For the text-containing cell, return its midpoint in (X, Y) coordinate format. 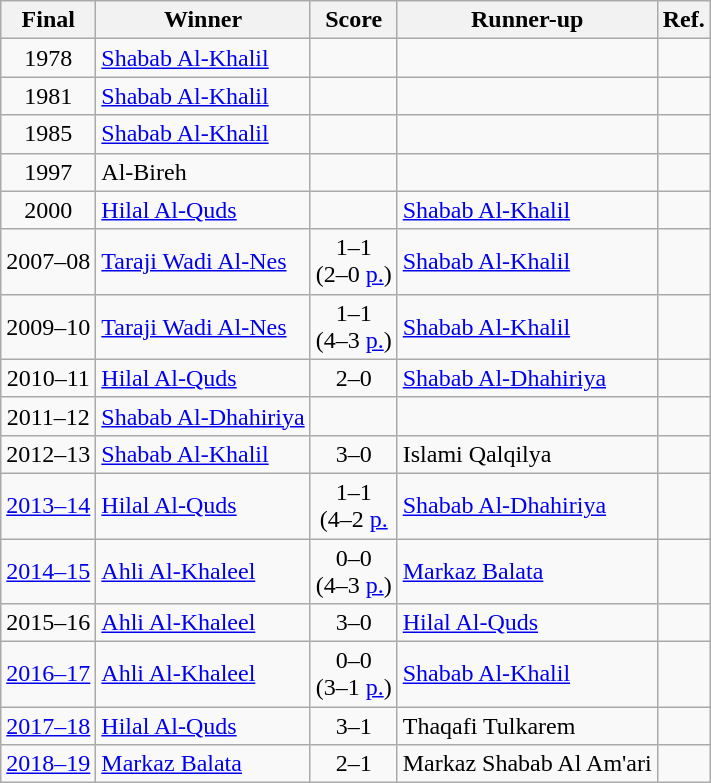
2007–08 (48, 262)
2016–17 (48, 674)
2013–14 (48, 506)
Al-Bireh (203, 172)
0–0(3–1 p.) (354, 674)
0–0(4–3 p.) (354, 570)
Ref. (684, 20)
2010–11 (48, 378)
Markaz Shabab Al Am'ari (527, 764)
1997 (48, 172)
Islami Qalqilya (527, 454)
2017–18 (48, 726)
1985 (48, 134)
2–0 (354, 378)
Score (354, 20)
Thaqafi Tulkarem (527, 726)
2000 (48, 210)
Winner (203, 20)
Final (48, 20)
2–1 (354, 764)
2015–16 (48, 623)
1–1(4–2 p. (354, 506)
1–1(2–0 p.) (354, 262)
Runner-up (527, 20)
1–1(4–3 p.) (354, 326)
2009–10 (48, 326)
2011–12 (48, 416)
2018–19 (48, 764)
2014–15 (48, 570)
1981 (48, 96)
3–1 (354, 726)
1978 (48, 58)
2012–13 (48, 454)
